Search for the cell housing the specified text and yield its (X, Y) center coordinate. 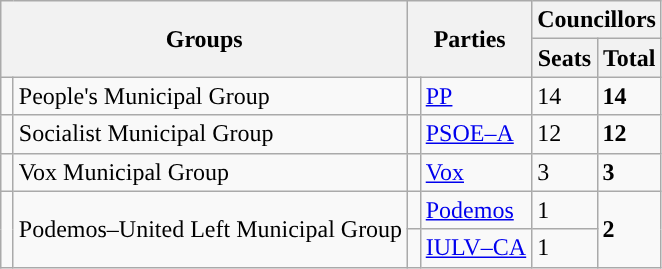
Groups (204, 39)
People's Municipal Group (210, 96)
Parties (470, 39)
Seats (564, 58)
Socialist Municipal Group (210, 134)
Podemos–United Left Municipal Group (210, 229)
Vox (476, 172)
2 (629, 229)
PP (476, 96)
PSOE–A (476, 134)
Vox Municipal Group (210, 172)
IULV–CA (476, 248)
Councillors (597, 20)
Total (629, 58)
Podemos (476, 210)
